Provide the [x, y] coordinate of the cell's center where the given text is located.  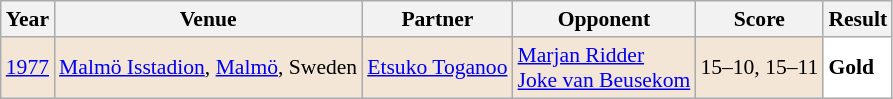
Year [28, 19]
Score [759, 19]
Opponent [604, 19]
Result [858, 19]
Partner [437, 19]
Venue [208, 19]
15–10, 15–11 [759, 68]
1977 [28, 68]
Malmö Isstadion, Malmö, Sweden [208, 68]
Marjan Ridder Joke van Beusekom [604, 68]
Gold [858, 68]
Etsuko Toganoo [437, 68]
